From the cell containing the given text, extract its center point as [X, Y] coordinate. 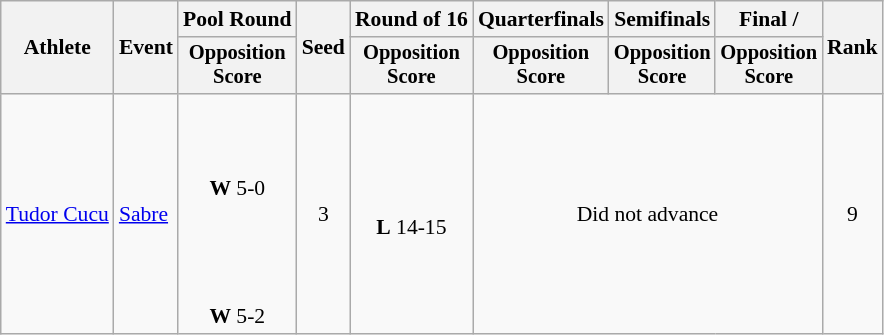
3 [324, 214]
Athlete [58, 48]
Seed [324, 48]
Tudor Cucu [58, 214]
W 5-0W 5-2 [238, 214]
Quarterfinals [541, 19]
Event [146, 48]
Pool Round [238, 19]
Sabre [146, 214]
Round of 16 [412, 19]
Semifinals [662, 19]
9 [852, 214]
Did not advance [648, 214]
Rank [852, 48]
L 14-15 [412, 214]
Final / [768, 19]
